Locate the cell with the specified text and output its [x, y] center coordinate. 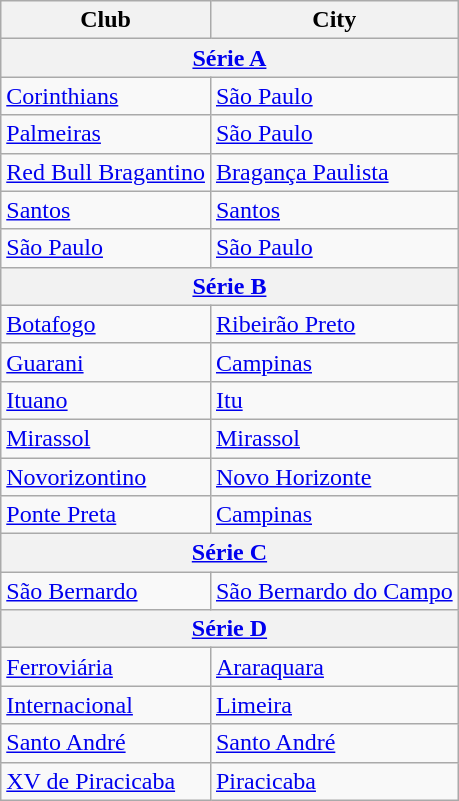
Palmeiras [106, 134]
Guarani [106, 362]
Bragança Paulista [334, 172]
Ponte Preta [106, 515]
São Bernardo do Campo [334, 591]
São Bernardo [106, 591]
Ferroviária [106, 667]
Série A [230, 58]
Red Bull Bragantino [106, 172]
Limeira [334, 705]
Club [106, 20]
Piracicaba [334, 781]
Internacional [106, 705]
Itu [334, 400]
Ribeirão Preto [334, 324]
Botafogo [106, 324]
XV de Piracicaba [106, 781]
Araraquara [334, 667]
Novorizontino [106, 477]
Novo Horizonte [334, 477]
Série B [230, 286]
Ituano [106, 400]
City [334, 20]
Série C [230, 553]
Corinthians [106, 96]
Série D [230, 629]
